Pinpoint the cell where the given text exists, returning its (x, y) midpoint coordinate. 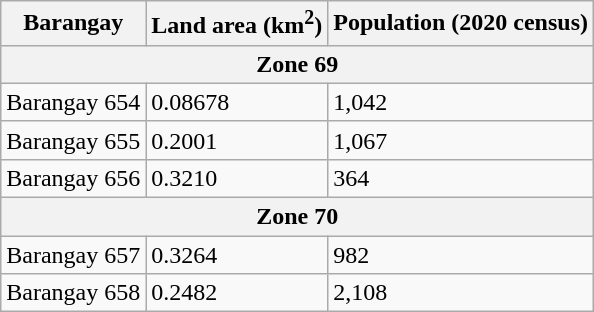
Zone 70 (298, 217)
0.2001 (237, 140)
364 (461, 178)
0.3210 (237, 178)
Barangay (74, 24)
0.3264 (237, 255)
2,108 (461, 293)
0.08678 (237, 102)
Barangay 657 (74, 255)
Barangay 658 (74, 293)
0.2482 (237, 293)
Population (2020 census) (461, 24)
Barangay 654 (74, 102)
Barangay 655 (74, 140)
Barangay 656 (74, 178)
1,042 (461, 102)
1,067 (461, 140)
Land area (km2) (237, 24)
Zone 69 (298, 64)
982 (461, 255)
